Locate the cell with the specified text and output its [X, Y] center coordinate. 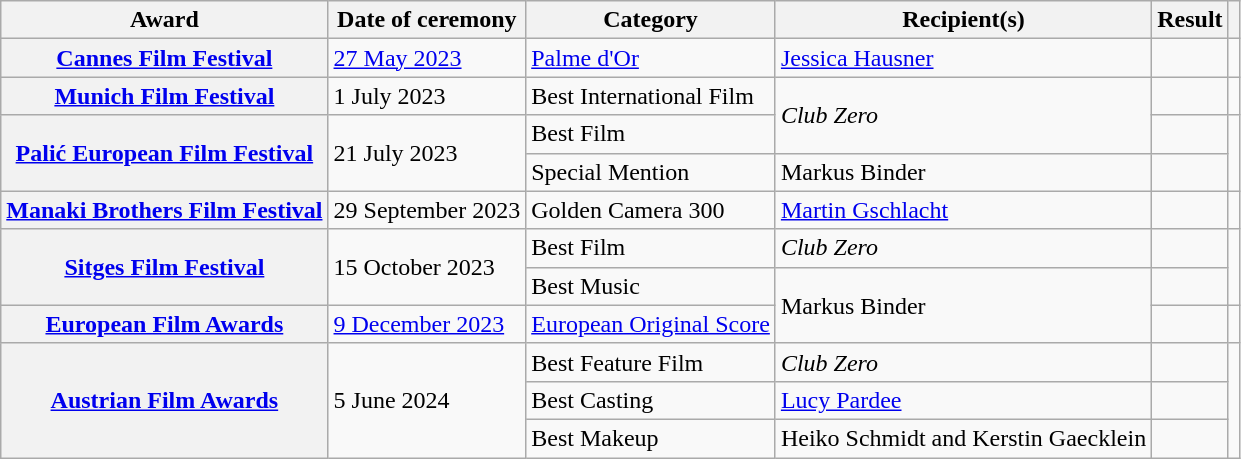
Best International Film [651, 96]
Martin Gschlacht [963, 210]
5 June 2024 [427, 400]
Heiko Schmidt and Kerstin Gaecklein [963, 438]
Award [164, 20]
Austrian Film Awards [164, 400]
9 December 2023 [427, 324]
Result [1190, 20]
Munich Film Festival [164, 96]
Golden Camera 300 [651, 210]
Sitges Film Festival [164, 267]
European Original Score [651, 324]
Palme d'Or [651, 58]
15 October 2023 [427, 267]
Category [651, 20]
Best Music [651, 286]
Jessica Hausner [963, 58]
29 September 2023 [427, 210]
Best Makeup [651, 438]
27 May 2023 [427, 58]
Palić European Film Festival [164, 153]
Manaki Brothers Film Festival [164, 210]
Best Feature Film [651, 362]
21 July 2023 [427, 153]
European Film Awards [164, 324]
Lucy Pardee [963, 400]
Best Casting [651, 400]
Special Mention [651, 172]
Cannes Film Festival [164, 58]
Recipient(s) [963, 20]
1 July 2023 [427, 96]
Date of ceremony [427, 20]
